Determine the [x, y] coordinate at the center of the cell enclosing the given text.  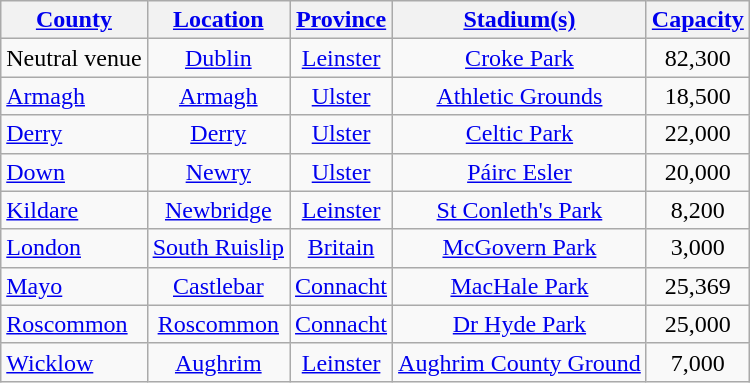
Celtic Park [520, 134]
20,000 [698, 172]
Stadium(s) [520, 20]
Dr Hyde Park [520, 324]
7,000 [698, 362]
Croke Park [520, 58]
South Ruislip [218, 248]
McGovern Park [520, 248]
Newry [218, 172]
Capacity [698, 20]
3,000 [698, 248]
18,500 [698, 96]
Athletic Grounds [520, 96]
Aughrim [218, 362]
Mayo [74, 286]
Castlebar [218, 286]
Neutral venue [74, 58]
Dublin [218, 58]
25,369 [698, 286]
Páirc Esler [520, 172]
Newbridge [218, 210]
County [74, 20]
8,200 [698, 210]
Province [342, 20]
Aughrim County Ground [520, 362]
MacHale Park [520, 286]
Kildare [74, 210]
Wicklow [74, 362]
Britain [342, 248]
25,000 [698, 324]
22,000 [698, 134]
82,300 [698, 58]
Location [218, 20]
St Conleth's Park [520, 210]
London [74, 248]
Down [74, 172]
